For the text-containing cell, return its midpoint in (X, Y) coordinate format. 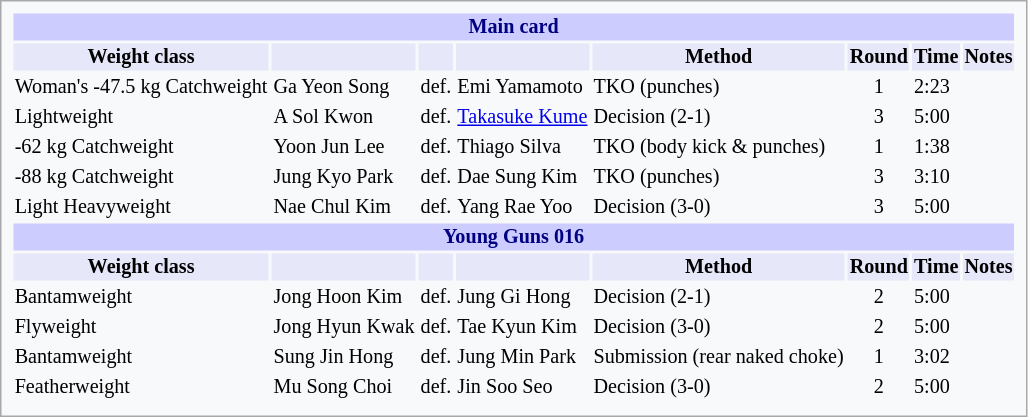
Ga Yeon Song (344, 86)
Yoon Jun Lee (344, 146)
Lightweight (141, 116)
TKO (body kick & punches) (718, 146)
Young Guns 016 (514, 236)
Tae Kyun Kim (522, 326)
Nae Chul Kim (344, 206)
3:10 (936, 176)
Jung Gi Hong (522, 296)
Dae Sung Kim (522, 176)
1:38 (936, 146)
Thiago Silva (522, 146)
Mu Song Choi (344, 386)
A Sol Kwon (344, 116)
Woman's -47.5 kg Catchweight (141, 86)
Jong Hyun Kwak (344, 326)
2:23 (936, 86)
Jung Min Park (522, 356)
Emi Yamamoto (522, 86)
Yang Rae Yoo (522, 206)
-62 kg Catchweight (141, 146)
-88 kg Catchweight (141, 176)
Jong Hoon Kim (344, 296)
Takasuke Kume (522, 116)
Light Heavyweight (141, 206)
3:02 (936, 356)
Jin Soo Seo (522, 386)
Main card (514, 26)
Sung Jin Hong (344, 356)
Featherweight (141, 386)
Jung Kyo Park (344, 176)
Flyweight (141, 326)
Submission (rear naked choke) (718, 356)
